Determine the (X, Y) coordinate at the center of the cell enclosing the given text.  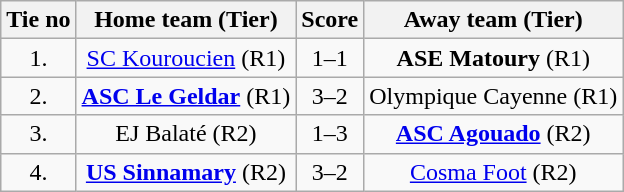
Olympique Cayenne (R1) (494, 96)
Home team (Tier) (186, 20)
Score (330, 20)
2. (38, 96)
ASC Agouado (R2) (494, 134)
EJ Balaté (R2) (186, 134)
1–3 (330, 134)
Tie no (38, 20)
4. (38, 172)
ASE Matoury (R1) (494, 58)
Cosma Foot (R2) (494, 172)
1. (38, 58)
US Sinnamary (R2) (186, 172)
1–1 (330, 58)
SC Kouroucien (R1) (186, 58)
Away team (Tier) (494, 20)
3. (38, 134)
ASC Le Geldar (R1) (186, 96)
